Output the [X, Y] coordinate of the center of the cell containing the given text.  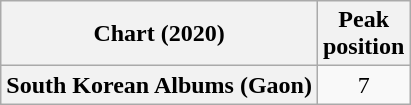
7 [363, 85]
Chart (2020) [160, 34]
South Korean Albums (Gaon) [160, 85]
Peakposition [363, 34]
